Scan for the cell matching the given text and deliver its [X, Y] coordinate at center. 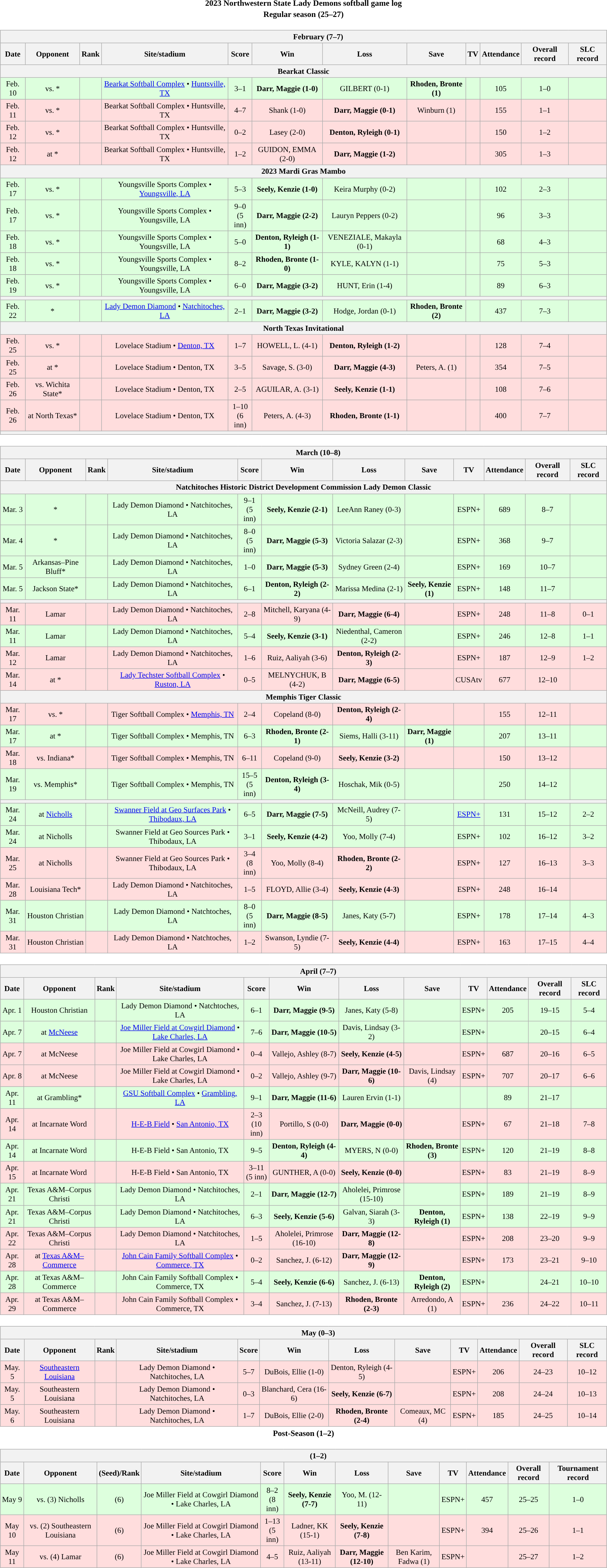
3–4 [256, 1304]
127 [505, 863]
4–7 [240, 110]
Peters, A. (4-3) [287, 416]
687 [508, 1054]
15–12 [548, 815]
Yoo, Molly (8-4) [297, 863]
9–5 [256, 1151]
96 [501, 215]
Ruiz, Aaliyah (13-11) [310, 1557]
Seely, Kenzie (3-1) [297, 636]
4–5 [272, 1557]
67 [508, 1124]
FLOYD, Allie (3-4) [297, 889]
689 [505, 509]
MELNYCHUK, B (4-2) [297, 680]
Tournament record [578, 1473]
23–21 [550, 1260]
Portillo, S (0-0) [304, 1124]
Darr, Maggie (12-9) [371, 1260]
vs. (2) Southeastern Louisiana [60, 1530]
DuBois, Ellie (1-0) [294, 1372]
24–22 [550, 1304]
9–7 [548, 540]
at North Texas* [53, 416]
17–15 [548, 942]
Janes, Katy (5-7) [369, 916]
Seely, Kenzie (2-1) [297, 509]
Lady Techster Softball Complex • Ruston, LA [173, 680]
Rhoden, Bronte (1-1) [364, 416]
7–8 [589, 1124]
20–17 [550, 1076]
Darr, Maggie (12-10) [362, 1557]
Galvan, Siarah (3-3) [371, 1216]
5–7 [249, 1372]
17–14 [548, 916]
11–7 [548, 588]
3–4(8 inn) [250, 863]
May 11 [12, 1557]
Apr. 15 [12, 1172]
9–1(5 inn) [250, 509]
3–5 [240, 367]
7–5 [545, 367]
Aholelei, Primrose (16-10) [304, 1238]
206 [498, 1372]
305 [501, 154]
Denton, Ryleigh (3-4) [297, 785]
1–3 [545, 154]
12–8 [548, 636]
Rhoden, Bronte (2-1) [297, 736]
148 [505, 588]
75 [501, 263]
0–1 [588, 614]
May 9 [12, 1500]
Mar. 19 [13, 785]
Rhoden, Bronte (2-2) [369, 863]
Darr, Maggie (0-0) [371, 1124]
Ben Karim, Fadwa (1) [414, 1557]
24–23 [543, 1372]
vs. (4) Lamar [60, 1557]
Shank (1-0) [287, 110]
19–15 [550, 1010]
Apr. 29 [12, 1304]
207 [505, 736]
Feb. 19 [13, 285]
12–9 [548, 658]
Darr, Maggie (1-2) [364, 154]
Vallejo, Ashley (8-7) [304, 1054]
Sanchez, J. (6-13) [371, 1282]
Rhoden, Bronte (1-0) [287, 263]
4–4 [588, 942]
189 [508, 1195]
128 [501, 345]
LeeAnn Raney (0-3) [369, 509]
Copeland (8-0) [297, 714]
Denton, Ryleigh (1-1) [287, 242]
North Texas Invitational [303, 328]
108 [501, 389]
Ladner, KK (15-1) [310, 1530]
Seely, Kenzie (4-2) [297, 836]
21–18 [550, 1124]
13–11 [548, 736]
Memphis Tiger Classic [303, 697]
400 [501, 416]
0–4 [256, 1054]
Feb. 22 [13, 311]
8–8 [589, 1151]
Seely, Kenzie (4-4) [369, 942]
22–19 [550, 1216]
Denton, Ryleigh (2-4) [369, 714]
Darr, Maggie (4-3) [364, 367]
Denton, Ryleigh (2) [432, 1282]
5–0 [240, 242]
Denton, Ryleigh (2-2) [297, 588]
178 [505, 916]
187 [505, 658]
10–12 [587, 1372]
Mitchell, Karyana (4-9) [297, 614]
Seely, Kenzie (1-0) [287, 189]
Vallejo, Ashley (9-7) [304, 1076]
Ruiz, Aaliyah (3-6) [297, 658]
Niedenthal, Cameron (2-2) [369, 636]
Swanson, Lyndie (7-5) [297, 942]
Louisiana Tech* [56, 889]
15–5(5 inn) [250, 785]
Feb. 11 [13, 110]
7–4 [545, 345]
Darr, Maggie (6-4) [369, 614]
March (10–8) [303, 453]
Denton, Ryleigh (1-2) [364, 345]
Hodge, Jordan (0-1) [364, 311]
Comeaux, MC (4) [423, 1415]
Seely, Kenzie (1) [429, 588]
Mar. 3 [13, 509]
HUNT, Erin (1-4) [364, 285]
Lasey (2-0) [287, 132]
Keira Murphy (0-2) [364, 189]
Darr, Maggie (6-5) [369, 680]
Seely, Kenzie (4-3) [369, 889]
vs. (3) Nicholls [60, 1500]
at Grambling* [60, 1098]
Darr, Maggie (10-5) [304, 1032]
Darr, Maggie (12-8) [371, 1238]
2–8 [250, 614]
105 [501, 89]
7–3 [545, 311]
Blanchard, Cera (16-6) [294, 1394]
163 [505, 942]
GSU Softball Complex • Grambling, LA [180, 1098]
Darr, Maggie (1) [429, 736]
246 [505, 636]
April (7–7) [303, 971]
Lauren Ervin (1-1) [371, 1098]
Davis, Lindsay (3-2) [371, 1032]
8–7 [548, 509]
MYERS, N (0-0) [371, 1151]
2–3(10 inn) [256, 1124]
Seely, Kenzie (1-1) [364, 389]
Denton, Ryleigh (2-3) [369, 658]
24–21 [550, 1282]
HOWELL, L. (4-1) [287, 345]
May (0–3) [303, 1333]
vs. Memphis* [56, 785]
Lauryn Peppers (0-2) [364, 215]
10–7 [548, 567]
GILBERT (0-1) [364, 89]
437 [501, 311]
CUSAtv [469, 680]
3–11(5 inn) [256, 1172]
457 [487, 1500]
2–2 [588, 815]
Seely, Kenzie (7-8) [362, 1530]
6–11 [250, 758]
1–13(5 inn) [272, 1530]
10–13 [587, 1394]
Arkansas–Pine Bluff* [56, 567]
February (7–7) [303, 37]
Rhoden, Bronte (2) [436, 311]
Marissa Medina (2-1) [369, 588]
vs. Indiana* [56, 758]
Winburn (1) [436, 110]
Rhoden, Bronte (1) [436, 89]
9–1 [256, 1098]
Mar. 4 [13, 540]
Rhoden, Bronte (2-3) [371, 1304]
16–13 [548, 863]
169 [505, 567]
Rhoden, Bronte (2-4) [362, 1415]
Seely, Kenzie (5-6) [304, 1216]
3–2 [588, 836]
23–20 [550, 1238]
Jackson State* [56, 588]
1–10(6 inn) [240, 416]
Mar. 18 [13, 758]
VENEZIALE, Makayla (0-1) [364, 242]
9–10 [589, 1260]
Mar. 12 [13, 658]
25–26 [528, 1530]
10–14 [587, 1415]
Denton, Ryleigh (1) [432, 1216]
vs. Wichita State* [53, 389]
GUIDON, EMMA (2-0) [287, 154]
Aholelei, Primrose (15-10) [371, 1195]
Apr. 8 [12, 1076]
Apr. 22 [12, 1238]
Rhoden, Bronte (3) [432, 1151]
16–14 [548, 889]
11–8 [548, 614]
185 [498, 1415]
25–27 [528, 1557]
Mar. 28 [13, 889]
2023 Mardi Gras Mambo [303, 171]
2–4 [250, 714]
173 [508, 1260]
DuBois, Ellie (2-0) [294, 1415]
AGUILAR, A. (3-1) [287, 389]
Sanchez, J. (7-13) [304, 1304]
24–25 [543, 1415]
Hoschak, Mik (0-5) [369, 785]
10–11 [589, 1304]
(1–2) [303, 1456]
Feb. 10 [13, 89]
Seely, Kenzie (6-6) [304, 1282]
Yoo, Molly (7-4) [369, 836]
0–3 [249, 1394]
138 [508, 1216]
Darr, Maggie (2-2) [287, 215]
Bearkat Classic [303, 71]
KYLE, KALYN (1-1) [364, 263]
Seely, Kenzie (3-2) [369, 758]
Apr. 1 [12, 1010]
Peters, A. (1) [436, 367]
6–4 [589, 1032]
2–5 [240, 389]
Seely, Kenzie (0-0) [371, 1172]
10–10 [589, 1282]
Sydney Green (2-4) [369, 567]
Savage, S. (3-0) [287, 367]
354 [501, 367]
Copeland (9-0) [297, 758]
677 [505, 680]
707 [508, 1076]
Mar. 25 [13, 863]
7–7 [545, 416]
16–12 [548, 836]
2–3 [545, 189]
Darr, Maggie (9-5) [304, 1010]
Davis, Lindsay (4) [432, 1076]
Natchitoches Historic District Development Commission Lady Demon Classic [303, 487]
205 [508, 1010]
0–5 [250, 680]
Darr, Maggie (1-0) [287, 89]
Victoria Salazar (2-3) [369, 540]
Seely, Kenzie (6-7) [362, 1394]
Darr, Maggie (12-7) [304, 1195]
Darr, Maggie (11-6) [304, 1098]
Darr, Maggie (7-5) [297, 815]
Seely, Kenzie (4-5) [371, 1054]
Janes, Katy (5-8) [371, 1010]
236 [508, 1304]
Denton, Ryleigh (4-4) [304, 1151]
Siems, Halli (3-11) [369, 736]
20–15 [550, 1032]
Sanchez, J. (6-12) [304, 1260]
1–6 [250, 658]
8–2(8 inn) [272, 1500]
12–10 [548, 680]
Yoo, M. (12-11) [362, 1500]
68 [501, 242]
83 [508, 1172]
GUNTHER, A (0-0) [304, 1172]
Mar. 14 [13, 680]
20–16 [550, 1054]
McNeill, Audrey (7-5) [369, 815]
368 [505, 540]
6–6 [589, 1076]
131 [505, 815]
Darr, Maggie (10-6) [371, 1076]
8–2 [240, 263]
394 [487, 1530]
12–11 [548, 714]
6–0 [240, 285]
13–12 [548, 758]
24–24 [543, 1394]
May. 6 [12, 1415]
21–17 [550, 1098]
25–25 [528, 1500]
May 10 [12, 1530]
Darr, Maggie (8-5) [297, 916]
Swanner Field at Geo Surfaces Park • Thibodaux, LA [173, 815]
Arredondo, A (1) [432, 1304]
Apr. 11 [12, 1098]
250 [505, 785]
14–12 [548, 785]
9–0(5 inn) [240, 215]
Denton, Ryleigh (4-5) [362, 1372]
Seely, Kenzie (7-7) [310, 1500]
120 [508, 1151]
Denton, Ryleigh (0-1) [364, 132]
Darr, Maggie (0-1) [364, 110]
(Seed)/Rank [119, 1473]
